Return the [X, Y] coordinate for the center point of the cell that contains the specified text.  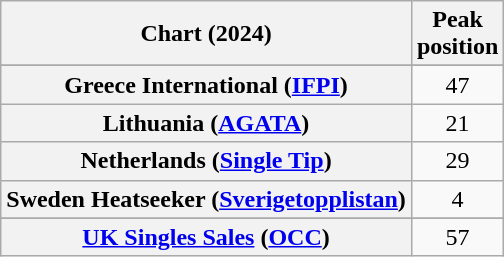
Netherlands (Single Tip) [206, 161]
Greece International (IFPI) [206, 85]
Sweden Heatseeker (Sverigetopplistan) [206, 199]
Peakposition [457, 34]
47 [457, 85]
57 [457, 237]
UK Singles Sales (OCC) [206, 237]
Lithuania (AGATA) [206, 123]
21 [457, 123]
4 [457, 199]
Chart (2024) [206, 34]
29 [457, 161]
